Determine the [x, y] coordinate at the center of the cell enclosing the given text.  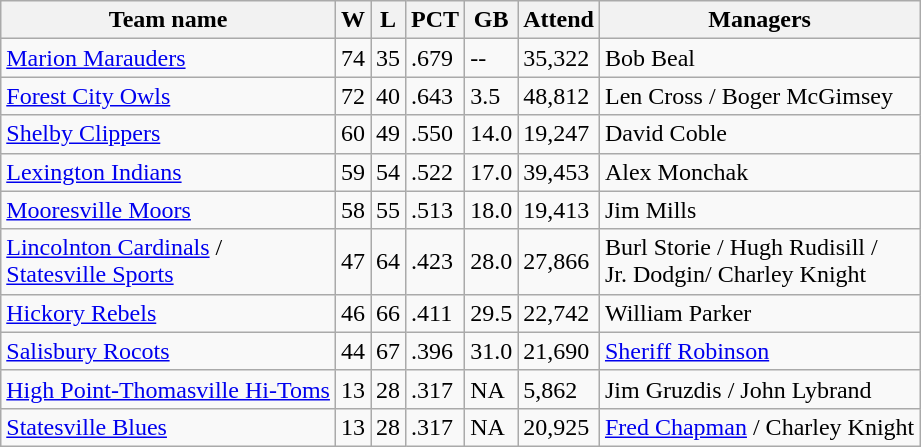
Jim Gruzdis / John Lybrand [759, 389]
19,247 [559, 134]
Lincolnton Cardinals /Statesville Sports [168, 262]
55 [388, 210]
Attend [559, 20]
Burl Storie / Hugh Rudisill /Jr. Dodgin/ Charley Knight [759, 262]
High Point-Thomasville Hi-Toms [168, 389]
64 [388, 262]
.423 [436, 262]
Managers [759, 20]
David Coble [759, 134]
35,322 [559, 58]
31.0 [492, 351]
44 [352, 351]
Salisbury Rocots [168, 351]
40 [388, 96]
28.0 [492, 262]
.522 [436, 172]
-- [492, 58]
58 [352, 210]
.643 [436, 96]
5,862 [559, 389]
Statesville Blues [168, 427]
67 [388, 351]
60 [352, 134]
L [388, 20]
14.0 [492, 134]
35 [388, 58]
Sheriff Robinson [759, 351]
3.5 [492, 96]
Marion Marauders [168, 58]
Fred Chapman / Charley Knight [759, 427]
Shelby Clippers [168, 134]
Forest City Owls [168, 96]
27,866 [559, 262]
.513 [436, 210]
Bob Beal [759, 58]
Hickory Rebels [168, 313]
22,742 [559, 313]
Len Cross / Boger McGimsey [759, 96]
.396 [436, 351]
49 [388, 134]
Team name [168, 20]
W [352, 20]
48,812 [559, 96]
19,413 [559, 210]
PCT [436, 20]
66 [388, 313]
.679 [436, 58]
47 [352, 262]
59 [352, 172]
GB [492, 20]
20,925 [559, 427]
46 [352, 313]
72 [352, 96]
Alex Monchak [759, 172]
29.5 [492, 313]
Mooresville Moors [168, 210]
39,453 [559, 172]
74 [352, 58]
18.0 [492, 210]
54 [388, 172]
Lexington Indians [168, 172]
William Parker [759, 313]
21,690 [559, 351]
.411 [436, 313]
.550 [436, 134]
Jim Mills [759, 210]
17.0 [492, 172]
